Pinpoint the cell where the given text exists, returning its (x, y) midpoint coordinate. 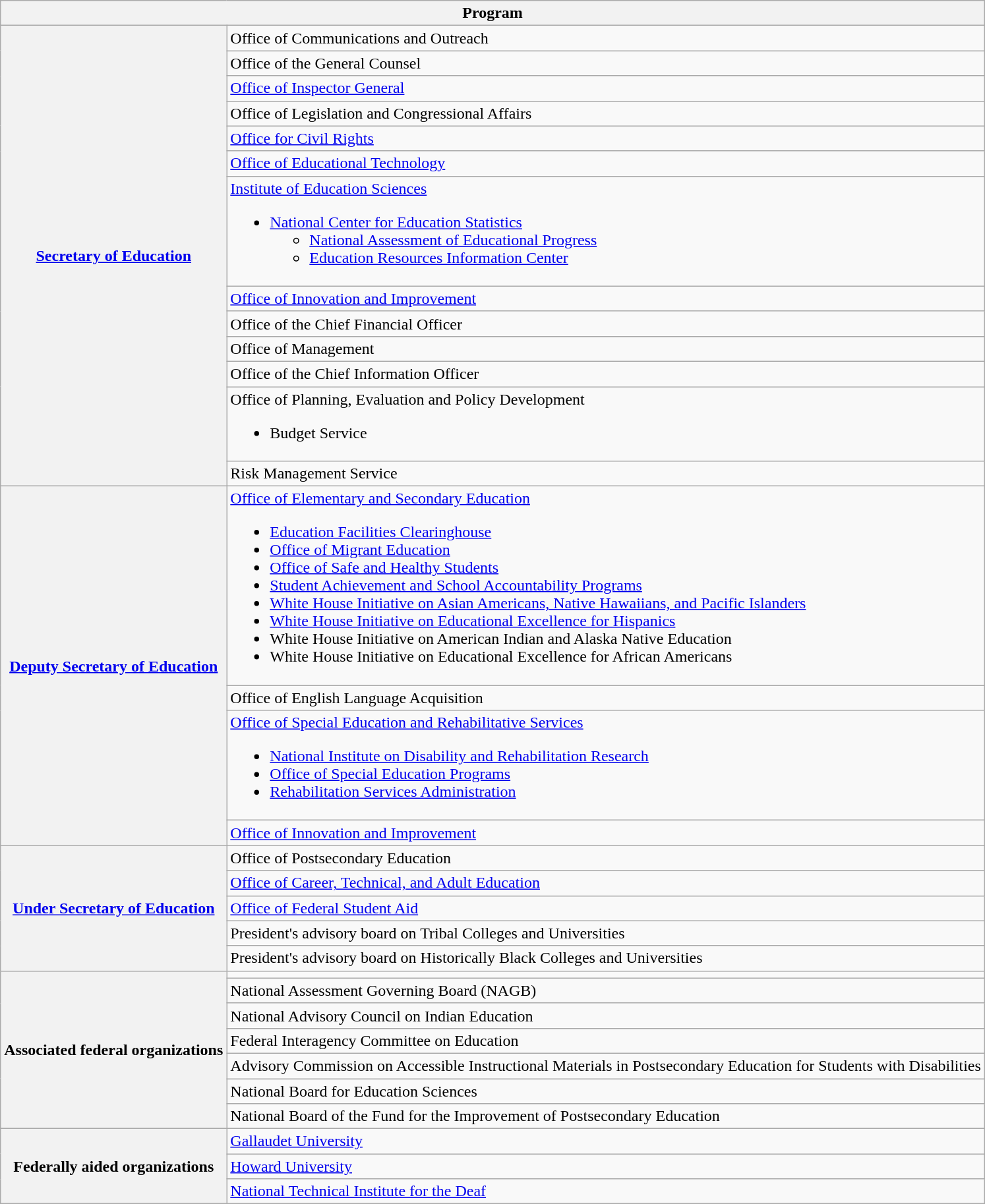
Office of Career, Technical, and Adult Education (606, 883)
Secretary of Education (113, 256)
Office for Civil Rights (606, 138)
Howard University (606, 1166)
Office of Postsecondary Education (606, 858)
Under Secretary of Education (113, 908)
President's advisory board on Historically Black Colleges and Universities (606, 958)
Office of the Chief Financial Officer (606, 324)
Office of Educational Technology (606, 163)
Office of Management (606, 349)
National Assessment Governing Board (NAGB) (606, 990)
National Technical Institute for the Deaf (606, 1191)
Program (493, 13)
Office of the General Counsel (606, 63)
Risk Management Service (606, 474)
Associated federal organizations (113, 1049)
Office of Federal Student Aid (606, 908)
National Board of the Fund for the Improvement of Postsecondary Education (606, 1116)
Office of Legislation and Congressional Affairs (606, 113)
National Board for Education Sciences (606, 1091)
National Advisory Council on Indian Education (606, 1016)
Office of English Language Acquisition (606, 698)
Office of Planning, Evaluation and Policy DevelopmentBudget Service (606, 423)
Gallaudet University (606, 1141)
Federally aided organizations (113, 1166)
President's advisory board on Tribal Colleges and Universities (606, 933)
Federal Interagency Committee on Education (606, 1041)
Deputy Secretary of Education (113, 666)
Office of Inspector General (606, 88)
Office of Communications and Outreach (606, 38)
Advisory Commission on Accessible Instructional Materials in Postsecondary Education for Students with Disabilities (606, 1066)
Office of the Chief Information Officer (606, 374)
